Output the (X, Y) coordinate of the center of the cell containing the given text.  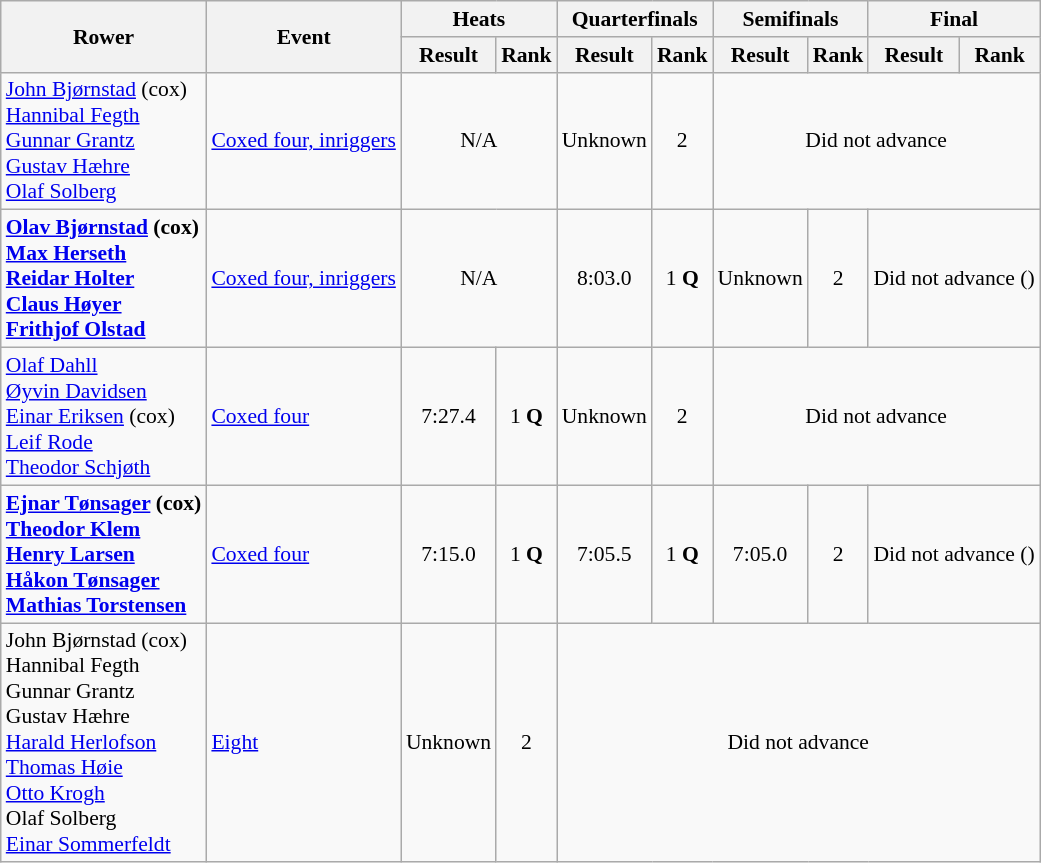
Olav Bjørnstad (cox) Max Herseth Reidar Holter Claus Høyer Frithjof Olstad (104, 279)
Heats (479, 19)
7:15.0 (448, 554)
Rower (104, 36)
Olaf Dahll Øyvin Davidsen Einar Eriksen (cox) Leif Rode Theodor Schjøth (104, 417)
8:03.0 (604, 279)
7:05.0 (760, 554)
John Bjørnstad (cox) Hannibal Fegth Gunnar Grantz Gustav Hæhre Harald Herlofson Thomas Høie Otto Krogh Olaf Solberg Einar Sommerfeldt (104, 743)
Quarterfinals (635, 19)
7:27.4 (448, 417)
Ejnar Tønsager (cox) Theodor Klem Henry Larsen Håkon Tønsager Mathias Torstensen (104, 554)
Final (954, 19)
Eight (304, 743)
Event (304, 36)
7:05.5 (604, 554)
Semifinals (790, 19)
John Bjørnstad (cox) Hannibal Fegth Gunnar Grantz Gustav Hæhre Olaf Solberg (104, 141)
